Return [x, y] of the center of cell containing provided text 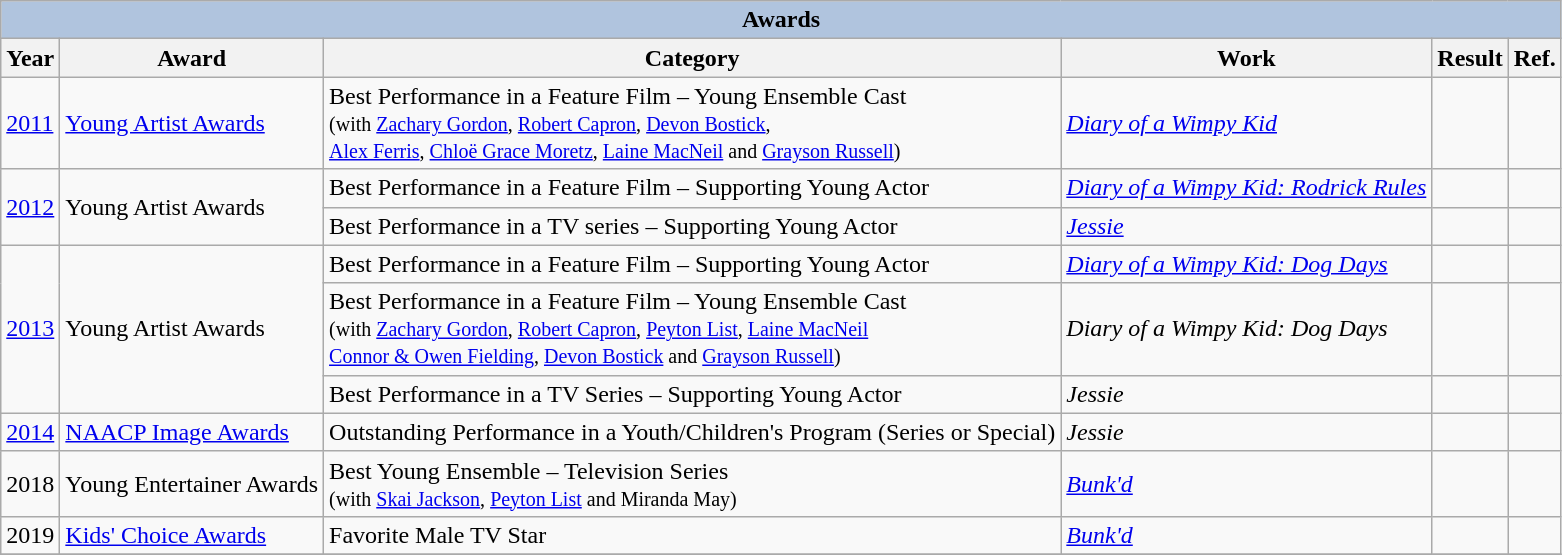
2011 [30, 123]
Category [692, 58]
Diary of a Wimpy Kid [1246, 123]
Diary of a Wimpy Kid: Rodrick Rules [1246, 188]
Year [30, 58]
2013 [30, 329]
Ref. [1534, 58]
Outstanding Performance in a Youth/Children's Program (Series or Special) [692, 432]
2014 [30, 432]
2019 [30, 535]
Best Performance in a TV Series – Supporting Young Actor [692, 394]
Young Entertainer Awards [192, 484]
Favorite Male TV Star [692, 535]
2018 [30, 484]
2012 [30, 207]
Awards [782, 20]
Result [1470, 58]
Work [1246, 58]
Best Young Ensemble – Television Series(with Skai Jackson, Peyton List and Miranda May) [692, 484]
Kids' Choice Awards [192, 535]
NAACP Image Awards [192, 432]
Award [192, 58]
Best Performance in a TV series – Supporting Young Actor [692, 226]
